Extract the (X, Y) coordinate from the center of the cell holding the provided text.  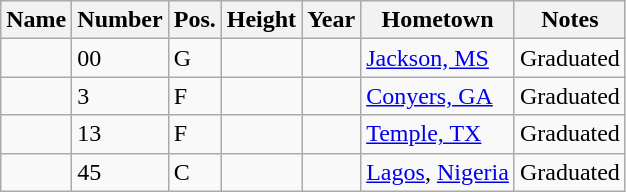
C (194, 172)
Hometown (438, 20)
Notes (570, 20)
Lagos, Nigeria (438, 172)
Temple, TX (438, 134)
Height (261, 20)
Year (332, 20)
Name (36, 20)
Conyers, GA (438, 96)
Pos. (194, 20)
3 (120, 96)
Jackson, MS (438, 58)
00 (120, 58)
Number (120, 20)
G (194, 58)
45 (120, 172)
13 (120, 134)
